Determine the [X, Y] coordinate at the center of the cell enclosing the given text.  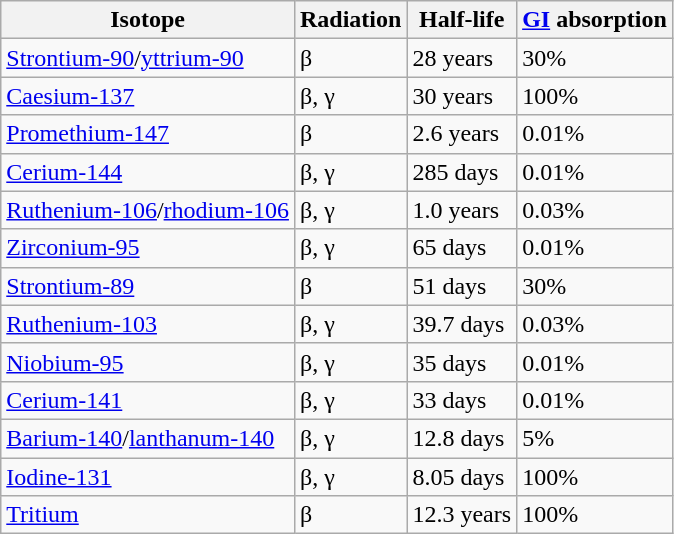
Cerium-141 [148, 400]
Ruthenium-103 [148, 324]
35 days [462, 362]
Zirconium-95 [148, 248]
5% [595, 438]
8.05 days [462, 477]
285 days [462, 172]
12.8 days [462, 438]
Strontium-90/yttrium-90 [148, 58]
12.3 years [462, 515]
33 days [462, 400]
Radiation [350, 20]
GI absorption [595, 20]
Iodine-131 [148, 477]
2.6 years [462, 134]
65 days [462, 248]
39.7 days [462, 324]
28 years [462, 58]
Promethium-147 [148, 134]
Strontium-89 [148, 286]
Barium-140/lanthanum-140 [148, 438]
Half-life [462, 20]
Ruthenium-106/rhodium-106 [148, 210]
Niobium-95 [148, 362]
Cerium-144 [148, 172]
Caesium-137 [148, 96]
1.0 years [462, 210]
51 days [462, 286]
Tritium [148, 515]
Isotope [148, 20]
30 years [462, 96]
